Provide the (x, y) coordinate of the cell's center where the given text is located.  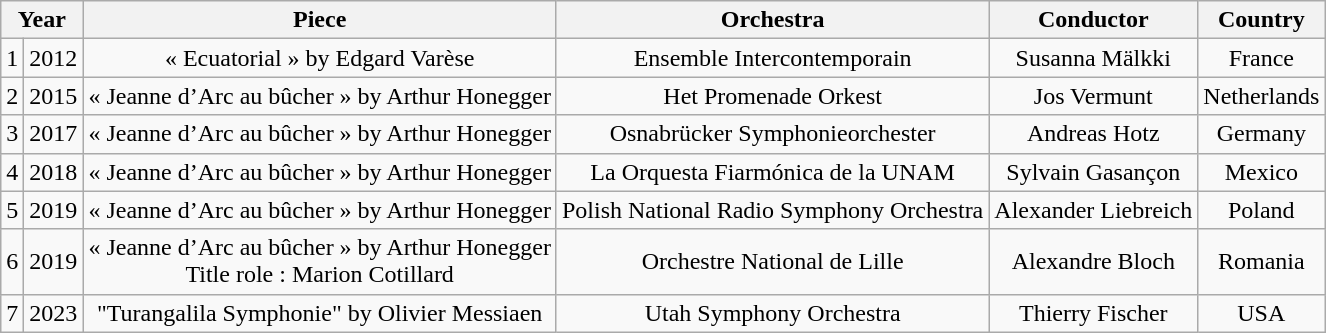
"Turangalila Symphonie" by Olivier Messiaen (320, 313)
Ensemble Intercontemporain (772, 58)
Country (1262, 20)
Thierry Fischer (1094, 313)
Polish National Radio Symphony Orchestra (772, 210)
Mexico (1262, 172)
4 (12, 172)
« Ecuatorial » by Edgard Varèse (320, 58)
2015 (54, 96)
7 (12, 313)
Sylvain Gasançon (1094, 172)
Germany (1262, 134)
Year (42, 20)
USA (1262, 313)
Alexandre Bloch (1094, 262)
2012 (54, 58)
3 (12, 134)
« Jeanne d’Arc au bûcher » by Arthur HoneggerTitle role : Marion Cotillard (320, 262)
5 (12, 210)
2017 (54, 134)
Piece (320, 20)
Andreas Hotz (1094, 134)
Conductor (1094, 20)
Jos Vermunt (1094, 96)
La Orquesta Fiarmónica de la UNAM (772, 172)
2018 (54, 172)
Utah Symphony Orchestra (772, 313)
2 (12, 96)
2023 (54, 313)
Osnabrücker Symphonieorchester (772, 134)
Netherlands (1262, 96)
Alexander Liebreich (1094, 210)
Romania (1262, 262)
Orchestre National de Lille (772, 262)
France (1262, 58)
Poland (1262, 210)
Susanna Mälkki (1094, 58)
Het Promenade Orkest (772, 96)
Orchestra (772, 20)
6 (12, 262)
1 (12, 58)
